For the text-containing cell, return its midpoint in [X, Y] coordinate format. 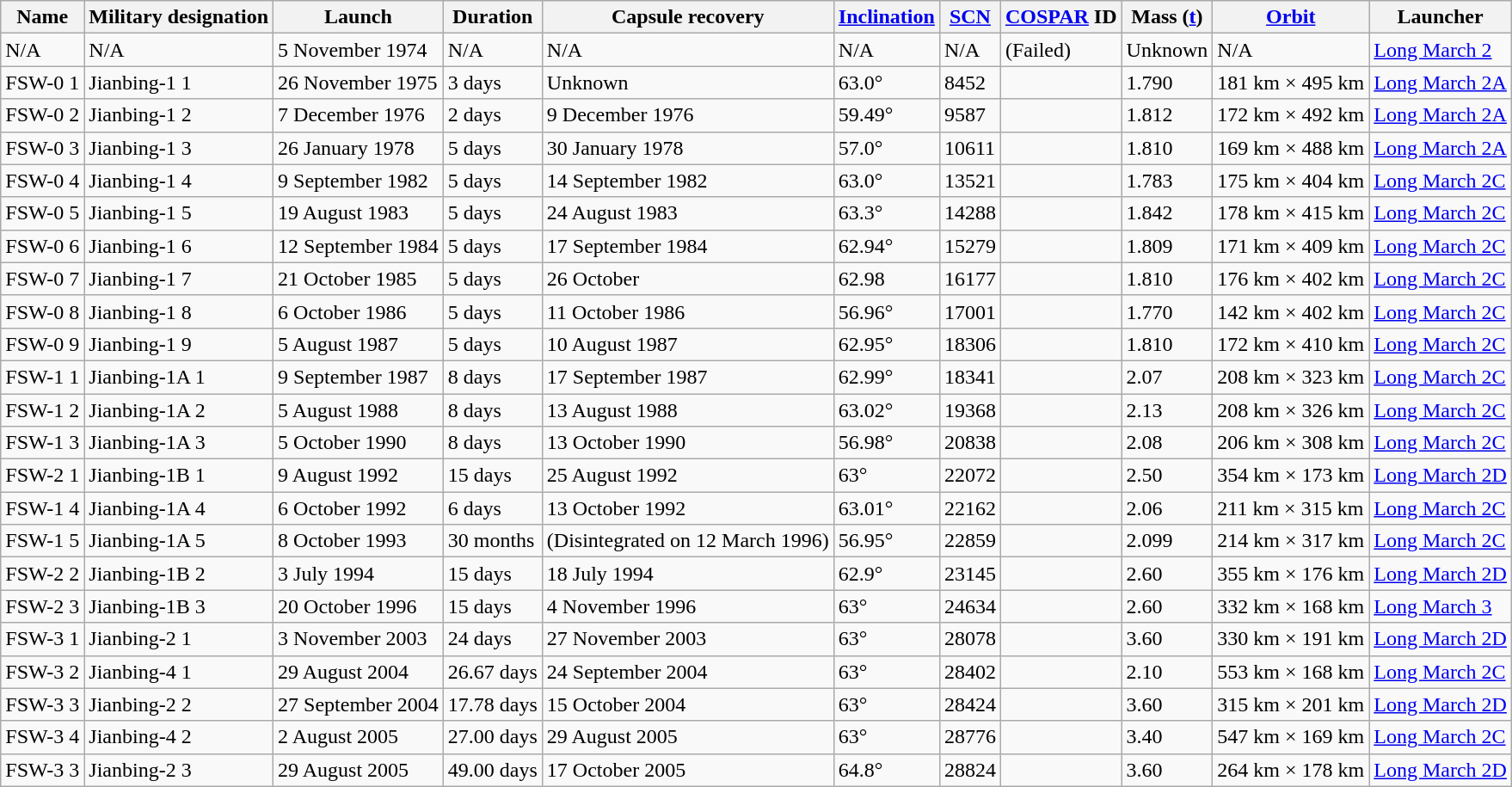
172 km × 410 km [1291, 344]
FSW-0 5 [43, 213]
26 October [688, 279]
22072 [970, 476]
355 km × 176 km [1291, 574]
27 September 2004 [359, 704]
Jianbing-1 1 [179, 83]
7 December 1976 [359, 115]
10611 [970, 148]
13 August 1988 [688, 410]
Jianbing-1A 2 [179, 410]
FSW-2 3 [43, 606]
27 November 2003 [688, 639]
Jianbing-1A 3 [179, 443]
Jianbing-1 5 [179, 213]
21 October 1985 [359, 279]
5 August 1988 [359, 410]
63.3° [886, 213]
2.099 [1167, 541]
FSW-1 4 [43, 508]
FSW-1 3 [43, 443]
264 km × 178 km [1291, 770]
28424 [970, 704]
1.842 [1167, 213]
Duration [492, 17]
FSW-0 3 [43, 148]
Jianbing-1B 3 [179, 606]
13521 [970, 181]
1.809 [1167, 246]
27.00 days [492, 737]
169 km × 488 km [1291, 148]
28824 [970, 770]
181 km × 495 km [1291, 83]
12 September 1984 [359, 246]
30 January 1978 [688, 148]
Jianbing-1B 1 [179, 476]
FSW-0 4 [43, 181]
Jianbing-1 6 [179, 246]
Launcher [1441, 17]
10 August 1987 [688, 344]
FSW-0 9 [43, 344]
(Failed) [1061, 50]
3 days [492, 83]
Mass (t) [1167, 17]
1.790 [1167, 83]
175 km × 404 km [1291, 181]
63.02° [886, 410]
29 August 2004 [359, 672]
62.9° [886, 574]
19368 [970, 410]
330 km × 191 km [1291, 639]
FSW-3 2 [43, 672]
56.95° [886, 541]
3 July 1994 [359, 574]
6 days [492, 508]
Jianbing-1A 4 [179, 508]
315 km × 201 km [1291, 704]
208 km × 323 km [1291, 377]
28402 [970, 672]
FSW-3 4 [43, 737]
24 September 2004 [688, 672]
Jianbing-1A 5 [179, 541]
FSW-0 2 [43, 115]
26.67 days [492, 672]
4 November 1996 [688, 606]
26 November 1975 [359, 83]
Orbit [1291, 17]
Military designation [179, 17]
Jianbing-2 2 [179, 704]
13 October 1990 [688, 443]
2 August 2005 [359, 737]
56.96° [886, 311]
Long March 3 [1441, 606]
142 km × 402 km [1291, 311]
FSW-0 6 [43, 246]
3.40 [1167, 737]
17 September 1984 [688, 246]
Inclination [886, 17]
547 km × 169 km [1291, 737]
23145 [970, 574]
Jianbing-1B 2 [179, 574]
2.50 [1167, 476]
FSW-3 1 [43, 639]
Name [43, 17]
Jianbing-1 2 [179, 115]
28776 [970, 737]
9 September 1982 [359, 181]
14 September 1982 [688, 181]
2.10 [1167, 672]
172 km × 492 km [1291, 115]
Jianbing-1 7 [179, 279]
49.00 days [492, 770]
18 July 1994 [688, 574]
13 October 1992 [688, 508]
6 October 1992 [359, 508]
Jianbing-1 9 [179, 344]
FSW-1 5 [43, 541]
214 km × 317 km [1291, 541]
5 November 1974 [359, 50]
Long March 2 [1441, 50]
354 km × 173 km [1291, 476]
62.99° [886, 377]
Capsule recovery [688, 17]
FSW-0 7 [43, 279]
26 January 1978 [359, 148]
62.95° [886, 344]
206 km × 308 km [1291, 443]
5 August 1987 [359, 344]
62.98 [886, 279]
Jianbing-2 1 [179, 639]
1.812 [1167, 115]
17 September 1987 [688, 377]
64.8° [886, 770]
Jianbing-1 3 [179, 148]
Launch [359, 17]
24634 [970, 606]
11 October 1986 [688, 311]
18306 [970, 344]
20 October 1996 [359, 606]
62.94° [886, 246]
57.0° [886, 148]
FSW-1 2 [43, 410]
1.783 [1167, 181]
208 km × 326 km [1291, 410]
2 days [492, 115]
14288 [970, 213]
19 August 1983 [359, 213]
176 km × 402 km [1291, 279]
Jianbing-2 3 [179, 770]
59.49° [886, 115]
3 November 2003 [359, 639]
1.770 [1167, 311]
20838 [970, 443]
178 km × 415 km [1291, 213]
30 months [492, 541]
FSW-2 2 [43, 574]
Jianbing-1A 1 [179, 377]
18341 [970, 377]
FSW-0 1 [43, 83]
56.98° [886, 443]
9587 [970, 115]
Jianbing-4 2 [179, 737]
Jianbing-4 1 [179, 672]
17.78 days [492, 704]
16177 [970, 279]
FSW-1 1 [43, 377]
15279 [970, 246]
2.06 [1167, 508]
Jianbing-1 8 [179, 311]
5 October 1990 [359, 443]
(Disintegrated on 12 March 1996) [688, 541]
332 km × 168 km [1291, 606]
FSW-0 8 [43, 311]
63.01° [886, 508]
2.08 [1167, 443]
8452 [970, 83]
25 August 1992 [688, 476]
6 October 1986 [359, 311]
2.13 [1167, 410]
9 August 1992 [359, 476]
28078 [970, 639]
22162 [970, 508]
171 km × 409 km [1291, 246]
SCN [970, 17]
8 October 1993 [359, 541]
9 September 1987 [359, 377]
553 km × 168 km [1291, 672]
17001 [970, 311]
211 km × 315 km [1291, 508]
Jianbing-1 4 [179, 181]
15 October 2004 [688, 704]
COSPAR ID [1061, 17]
FSW-2 1 [43, 476]
9 December 1976 [688, 115]
2.07 [1167, 377]
24 days [492, 639]
22859 [970, 541]
17 October 2005 [688, 770]
24 August 1983 [688, 213]
